Search for the cell housing the specified text and yield its [X, Y] center coordinate. 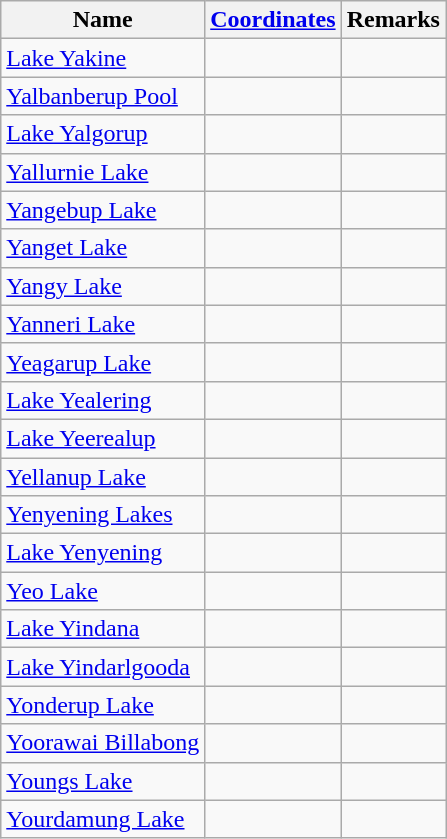
Yeo Lake [103, 591]
Youngs Lake [103, 781]
Lake Yenyening [103, 553]
Coordinates [273, 20]
Yonderup Lake [103, 705]
Lake Yakine [103, 58]
Yourdamung Lake [103, 819]
Lake Yealering [103, 400]
Lake Yindana [103, 629]
Yalbanberup Pool [103, 96]
Remarks [393, 20]
Yeagarup Lake [103, 362]
Lake Yeerealup [103, 438]
Yanneri Lake [103, 324]
Yanget Lake [103, 248]
Name [103, 20]
Lake Yalgorup [103, 134]
Yoorawai Billabong [103, 743]
Yallurnie Lake [103, 172]
Yenyening Lakes [103, 515]
Yellanup Lake [103, 477]
Lake Yindarlgooda [103, 667]
Yangebup Lake [103, 210]
Yangy Lake [103, 286]
